Detect which cell encompasses the target text, then output its [x, y] center coordinate. 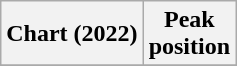
Chart (2022) [72, 34]
Peakposition [189, 34]
